Output the [X, Y] coordinate of the center of the cell containing the given text.  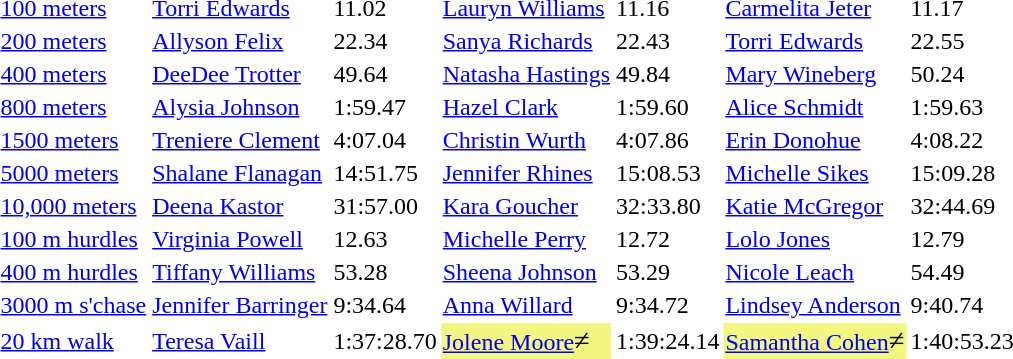
Lolo Jones [815, 239]
Samantha Cohen≠ [815, 341]
Jolene Moore≠ [526, 341]
14:51.75 [385, 173]
22.34 [385, 41]
Christin Wurth [526, 140]
1:59.47 [385, 107]
9:34.72 [668, 305]
49.64 [385, 74]
Shalane Flanagan [240, 173]
53.28 [385, 272]
Deena Kastor [240, 206]
Sheena Johnson [526, 272]
Alice Schmidt [815, 107]
1:39:24.14 [668, 341]
Erin Donohue [815, 140]
Virginia Powell [240, 239]
4:07.86 [668, 140]
Tiffany Williams [240, 272]
22.43 [668, 41]
Michelle Sikes [815, 173]
Lindsey Anderson [815, 305]
9:34.64 [385, 305]
Mary Wineberg [815, 74]
Natasha Hastings [526, 74]
Nicole Leach [815, 272]
Jennifer Barringer [240, 305]
49.84 [668, 74]
Teresa Vaill [240, 341]
12.72 [668, 239]
Sanya Richards [526, 41]
12.63 [385, 239]
Michelle Perry [526, 239]
Jennifer Rhines [526, 173]
DeeDee Trotter [240, 74]
31:57.00 [385, 206]
Katie McGregor [815, 206]
Alysia Johnson [240, 107]
Anna Willard [526, 305]
Allyson Felix [240, 41]
Kara Goucher [526, 206]
32:33.80 [668, 206]
Hazel Clark [526, 107]
4:07.04 [385, 140]
15:08.53 [668, 173]
Torri Edwards [815, 41]
53.29 [668, 272]
Treniere Clement [240, 140]
1:59.60 [668, 107]
1:37:28.70 [385, 341]
